Extract the [X, Y] coordinate from the center of the cell holding the provided text.  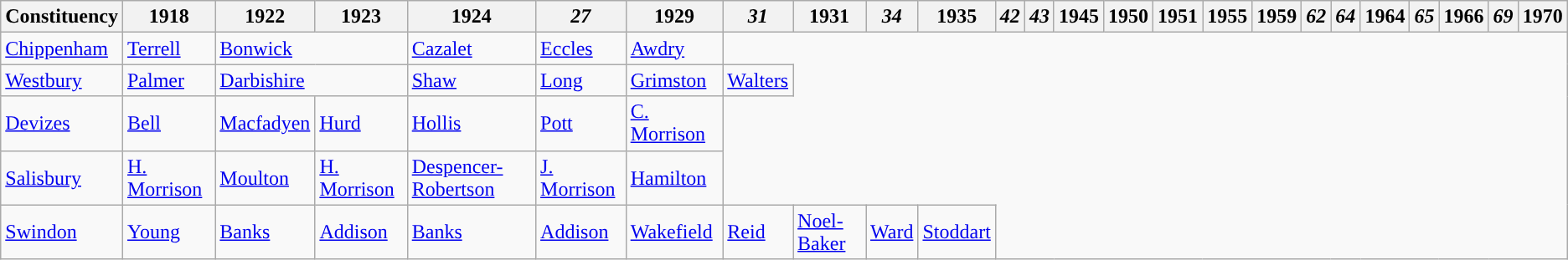
Darbishire [312, 80]
1951 [1178, 17]
Cazalet [471, 48]
1929 [674, 17]
1955 [1228, 17]
Hamilton [674, 177]
Bonwick [312, 48]
62 [1317, 17]
Noel-Baker [829, 232]
Salisbury [62, 177]
Reid [758, 232]
Young [168, 232]
Grimston [674, 80]
69 [1503, 17]
1959 [1277, 17]
Shaw [471, 80]
64 [1345, 17]
Bell [168, 124]
Ward [892, 232]
J. Morrison [581, 177]
Moulton [265, 177]
1918 [168, 17]
Palmer [168, 80]
1970 [1543, 17]
Westbury [62, 80]
Terrell [168, 48]
Pott [581, 124]
1931 [829, 17]
1964 [1385, 17]
1950 [1129, 17]
27 [581, 17]
1945 [1079, 17]
1935 [957, 17]
Devizes [62, 124]
Chippenham [62, 48]
1923 [361, 17]
Swindon [62, 232]
1922 [265, 17]
Wakefield [674, 232]
C. Morrison [674, 124]
Eccles [581, 48]
31 [758, 17]
Constituency [62, 17]
42 [1010, 17]
Walters [758, 80]
Hollis [471, 124]
43 [1039, 17]
1924 [471, 17]
Long [581, 80]
Despencer-Robertson [471, 177]
Awdry [674, 48]
1966 [1464, 17]
Macfadyen [265, 124]
34 [892, 17]
Hurd [361, 124]
Stoddart [957, 232]
65 [1424, 17]
